Scan for the cell matching the given text and deliver its [x, y] coordinate at center. 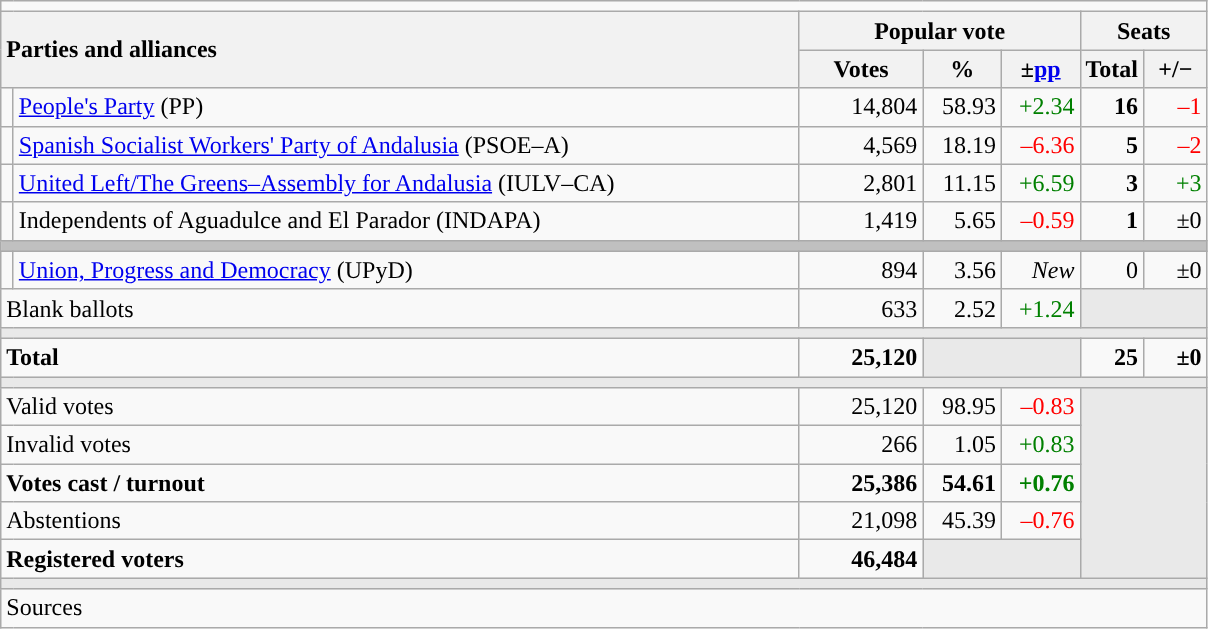
18.19 [962, 145]
+0.83 [1040, 445]
14,804 [861, 107]
3 [1112, 183]
Blank ballots [400, 308]
Abstentions [400, 521]
Valid votes [400, 407]
People's Party (PP) [406, 107]
–1 [1176, 107]
+1.24 [1040, 308]
5 [1112, 145]
–0.76 [1040, 521]
% [962, 69]
54.61 [962, 483]
2.52 [962, 308]
1,419 [861, 221]
633 [861, 308]
25,386 [861, 483]
58.93 [962, 107]
Seats [1144, 31]
Union, Progress and Democracy (UPyD) [406, 270]
Votes cast / turnout [400, 483]
98.95 [962, 407]
3.56 [962, 270]
Invalid votes [400, 445]
United Left/The Greens–Assembly for Andalusia (IULV–CA) [406, 183]
+6.59 [1040, 183]
16 [1112, 107]
Parties and alliances [400, 50]
1 [1112, 221]
1.05 [962, 445]
–6.36 [1040, 145]
4,569 [861, 145]
–0.59 [1040, 221]
894 [861, 270]
Spanish Socialist Workers' Party of Andalusia (PSOE–A) [406, 145]
46,484 [861, 559]
0 [1112, 270]
–0.83 [1040, 407]
Popular vote [940, 31]
Votes [861, 69]
266 [861, 445]
11.15 [962, 183]
Independents of Aguadulce and El Parador (INDAPA) [406, 221]
5.65 [962, 221]
Sources [604, 608]
+0.76 [1040, 483]
+/− [1176, 69]
+2.34 [1040, 107]
–2 [1176, 145]
2,801 [861, 183]
Registered voters [400, 559]
21,098 [861, 521]
New [1040, 270]
25 [1112, 357]
+3 [1176, 183]
45.39 [962, 521]
±pp [1040, 69]
